Return [x, y] of the center of cell containing provided text 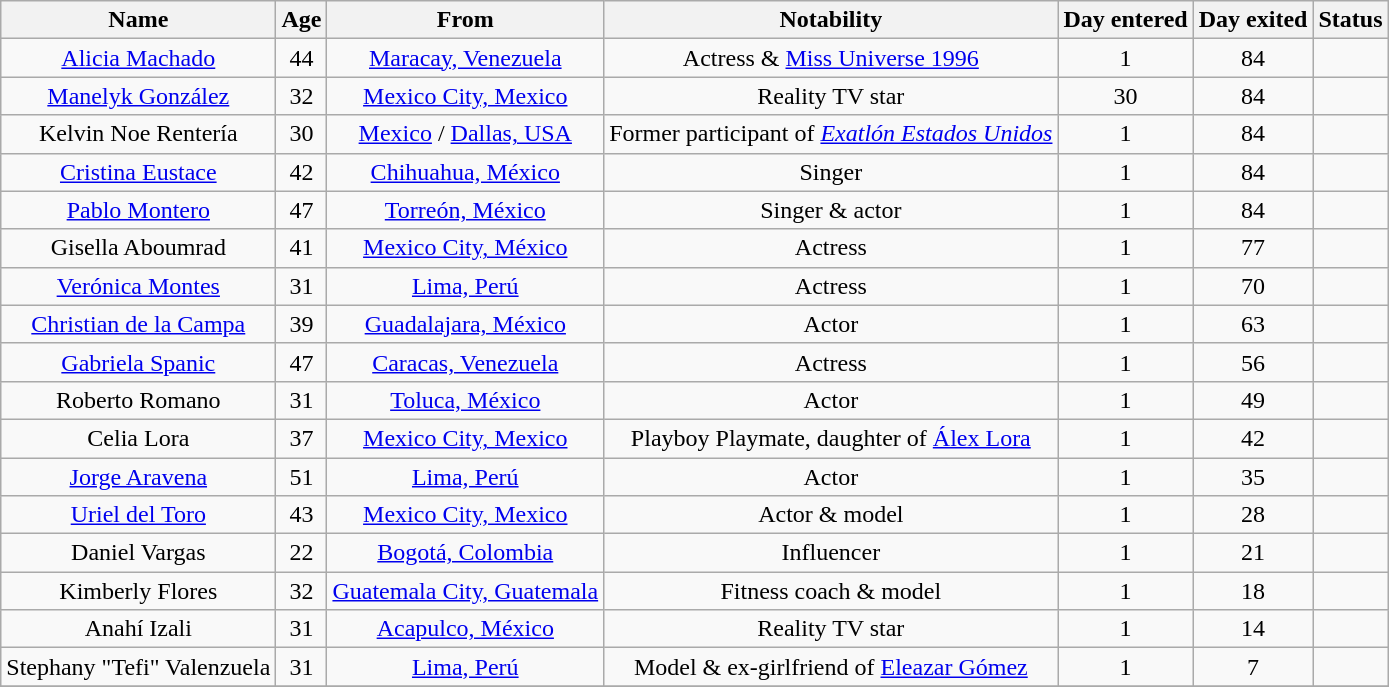
Playboy Playmate, daughter of Álex Lora [831, 438]
Actress & Miss Universe 1996 [831, 58]
Influencer [831, 553]
Christian de la Campa [138, 324]
Stephany "Tefi" Valenzuela [138, 667]
56 [1253, 362]
22 [302, 553]
37 [302, 438]
Acapulco, México [466, 629]
63 [1253, 324]
From [466, 20]
Fitness coach & model [831, 591]
Daniel Vargas [138, 553]
Gisella Aboumrad [138, 248]
18 [1253, 591]
Mexico / Dallas, USA [466, 134]
Bogotá, Colombia [466, 553]
Caracas, Venezuela [466, 362]
Uriel del Toro [138, 515]
Name [138, 20]
43 [302, 515]
Age [302, 20]
7 [1253, 667]
Manelyk González [138, 96]
44 [302, 58]
Former participant of Exatlón Estados Unidos [831, 134]
Guadalajara, México [466, 324]
Torreón, México [466, 210]
Day exited [1253, 20]
77 [1253, 248]
Anahí Izali [138, 629]
70 [1253, 286]
Singer [831, 172]
Gabriela Spanic [138, 362]
Singer & actor [831, 210]
Status [1350, 20]
Toluca, México [466, 400]
Kimberly Flores [138, 591]
21 [1253, 553]
Model & ex-girlfriend of Eleazar Gómez [831, 667]
Maracay, Venezuela [466, 58]
Cristina Eustace [138, 172]
Celia Lora [138, 438]
51 [302, 477]
Notability [831, 20]
28 [1253, 515]
Day entered [1126, 20]
Verónica Montes [138, 286]
Alicia Machado [138, 58]
35 [1253, 477]
Roberto Romano [138, 400]
41 [302, 248]
Actor & model [831, 515]
Mexico City, México [466, 248]
Pablo Montero [138, 210]
Jorge Aravena [138, 477]
Chihuahua, México [466, 172]
49 [1253, 400]
14 [1253, 629]
Kelvin Noe Rentería [138, 134]
Guatemala City, Guatemala [466, 591]
39 [302, 324]
